Pinpoint the cell where the given text exists, returning its [x, y] midpoint coordinate. 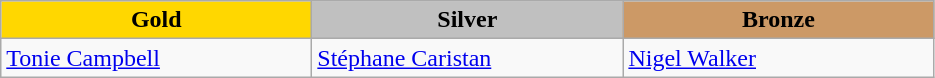
Silver [468, 20]
Gold [156, 20]
Tonie Campbell [156, 58]
Nigel Walker [778, 58]
Bronze [778, 20]
Stéphane Caristan [468, 58]
